Detect which cell encompasses the target text, then output its (X, Y) center coordinate. 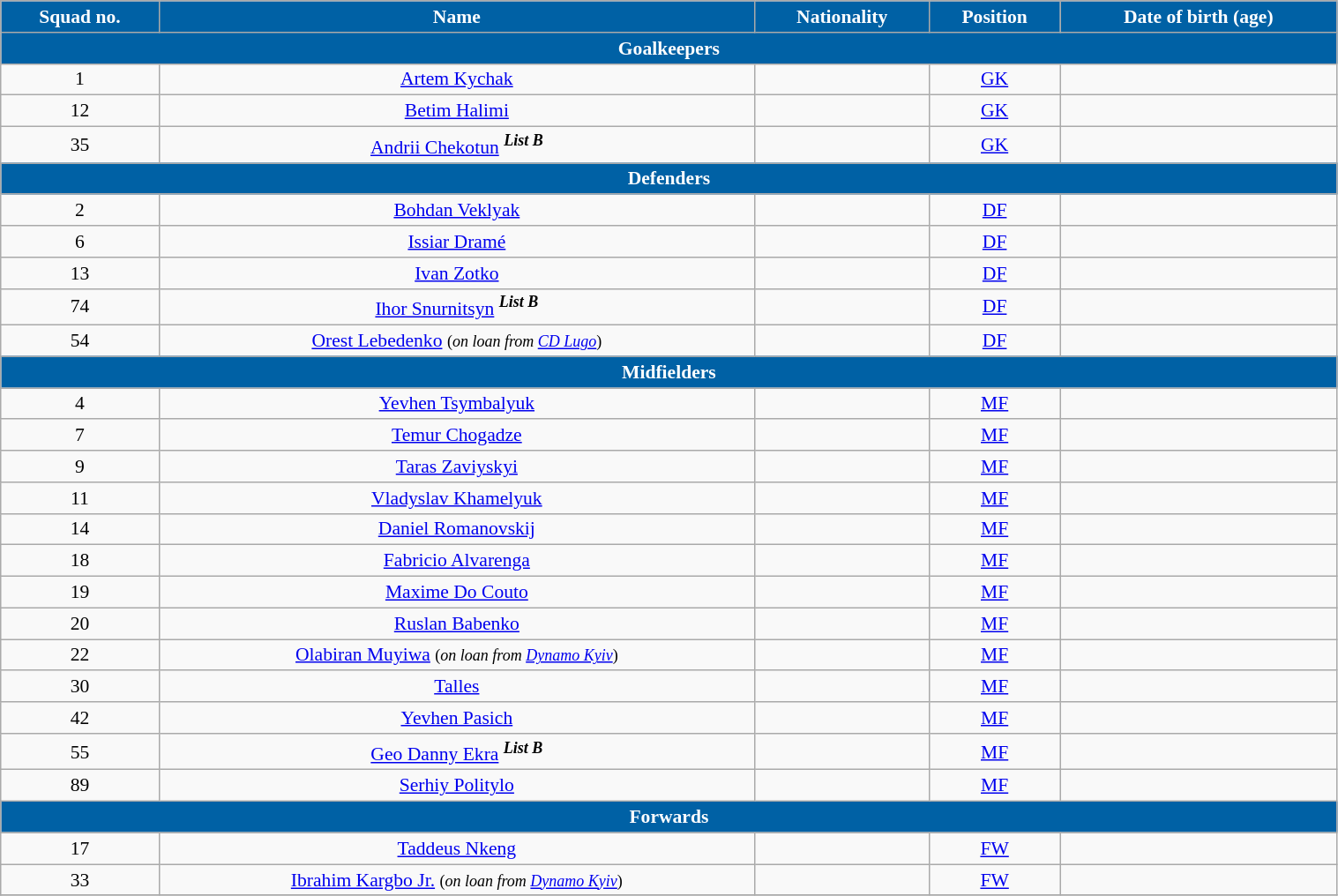
35 (79, 145)
20 (79, 623)
4 (79, 404)
Goalkeepers (669, 49)
Taddeus Nkeng (457, 848)
89 (79, 786)
Andrii Chekotun List B (457, 145)
Forwards (669, 818)
Defenders (669, 179)
Ihor Snurnitsyn List B (457, 307)
7 (79, 436)
22 (79, 655)
Fabricio Alvarenga (457, 561)
Taras Zaviyskyi (457, 467)
Date of birth (age) (1200, 17)
30 (79, 687)
54 (79, 341)
Ibrahim Kargbo Jr. (on loan from Dynamo Kyiv) (457, 880)
Talles (457, 687)
42 (79, 718)
1 (79, 79)
Serhiy Politylo (457, 786)
Yevhen Tsymbalyuk (457, 404)
9 (79, 467)
Betim Halimi (457, 111)
74 (79, 307)
Daniel Romanovskij (457, 530)
13 (79, 273)
Maxime Do Couto (457, 593)
Bohdan Veklyak (457, 211)
Geo Danny Ekra List B (457, 751)
Issiar Dramé (457, 242)
Vladyslav Khamelyuk (457, 498)
55 (79, 751)
11 (79, 498)
Temur Chogadze (457, 436)
Squad no. (79, 17)
14 (79, 530)
Orest Lebedenko (on loan from CD Lugo) (457, 341)
Position (995, 17)
18 (79, 561)
Nationality (842, 17)
Olabiran Muyiwa (on loan from Dynamo Kyiv) (457, 655)
Yevhen Pasich (457, 718)
Ruslan Babenko (457, 623)
Midfielders (669, 372)
2 (79, 211)
19 (79, 593)
Ivan Zotko (457, 273)
33 (79, 880)
12 (79, 111)
Name (457, 17)
Artem Kychak (457, 79)
6 (79, 242)
17 (79, 848)
